Determine the (X, Y) coordinate at the center of the cell enclosing the given text.  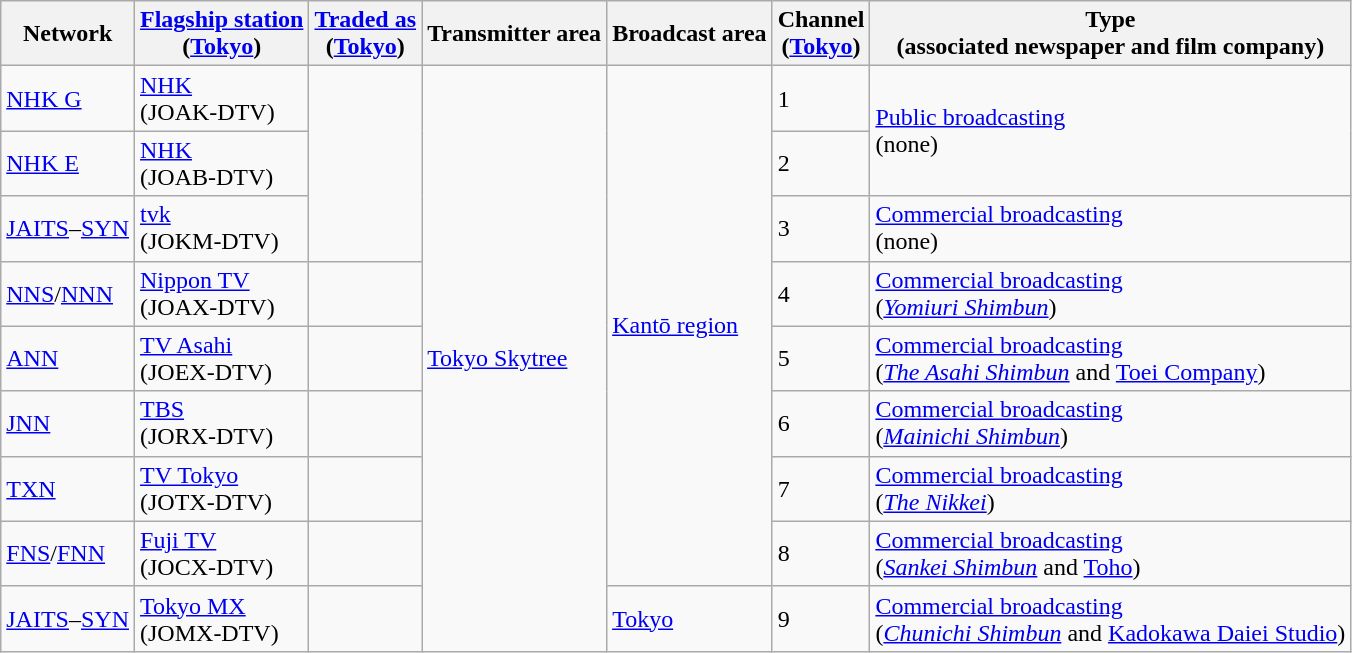
Kantō region (690, 326)
9 (821, 618)
Tokyo (690, 618)
4 (821, 294)
Commercial broadcasting(Yomiuri Shimbun) (1110, 294)
Transmitter area (514, 34)
Fuji TV(JOCX-DTV) (222, 554)
NHK(JOAB-DTV) (222, 164)
ANN (68, 358)
Broadcast area (690, 34)
NNS/NNN (68, 294)
Commercial broadcasting(Chunichi Shimbun and Kadokawa Daiei Studio) (1110, 618)
Commercial broadcasting(Sankei Shimbun and Toho) (1110, 554)
FNS/FNN (68, 554)
5 (821, 358)
Public broadcasting(none) (1110, 131)
NHK G (68, 98)
Commercial broadcasting(The Asahi Shimbun and Toei Company) (1110, 358)
7 (821, 488)
TXN (68, 488)
tvk(JOKM-DTV) (222, 228)
NHK E (68, 164)
Tokyo Skytree (514, 359)
TV Asahi(JOEX-DTV) (222, 358)
Tokyo MX(JOMX-DTV) (222, 618)
TV Tokyo(JOTX-DTV) (222, 488)
Commercial broadcasting(none) (1110, 228)
Nippon TV(JOAX-DTV) (222, 294)
Traded as(Tokyo) (366, 34)
Commercial broadcasting(Mainichi Shimbun) (1110, 424)
Flagship station(Tokyo) (222, 34)
Commercial broadcasting(The Nikkei) (1110, 488)
6 (821, 424)
1 (821, 98)
JNN (68, 424)
NHK(JOAK-DTV) (222, 98)
8 (821, 554)
3 (821, 228)
TBS(JORX-DTV) (222, 424)
Channel(Tokyo) (821, 34)
Type(associated newspaper and film company) (1110, 34)
Network (68, 34)
2 (821, 164)
